Return the [X, Y] coordinate for the center point of the cell that contains the specified text.  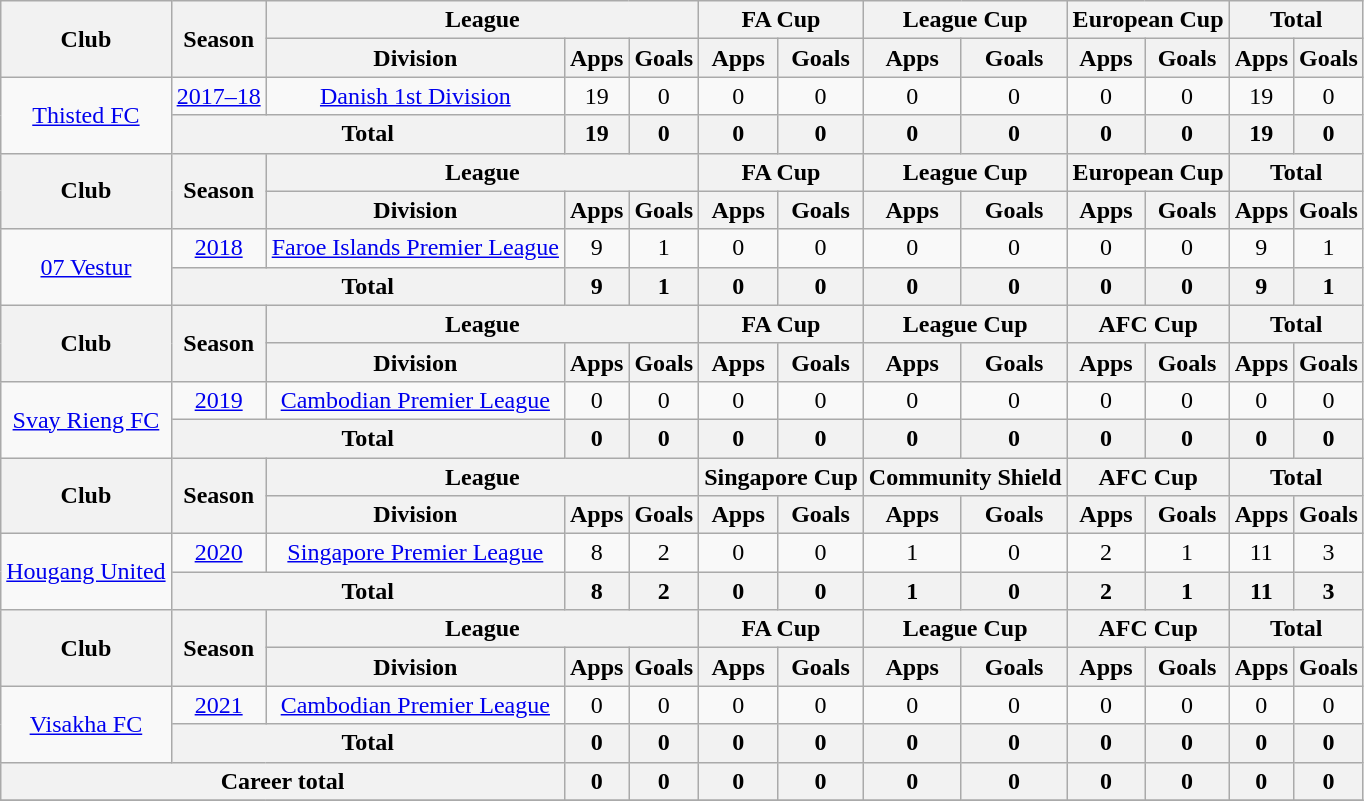
Svay Rieng FC [86, 419]
2017–18 [218, 96]
Singapore Premier League [415, 553]
Faroe Islands Premier League [415, 248]
2019 [218, 400]
07 Vestur [86, 267]
2020 [218, 553]
Community Shield [965, 477]
Danish 1st Division [415, 96]
Visakha FC [86, 724]
2018 [218, 248]
2021 [218, 705]
Thisted FC [86, 115]
Singapore Cup [782, 477]
Hougang United [86, 572]
Career total [283, 781]
